Identify which cell holds the provided text, then report its [x, y] central coordinate. 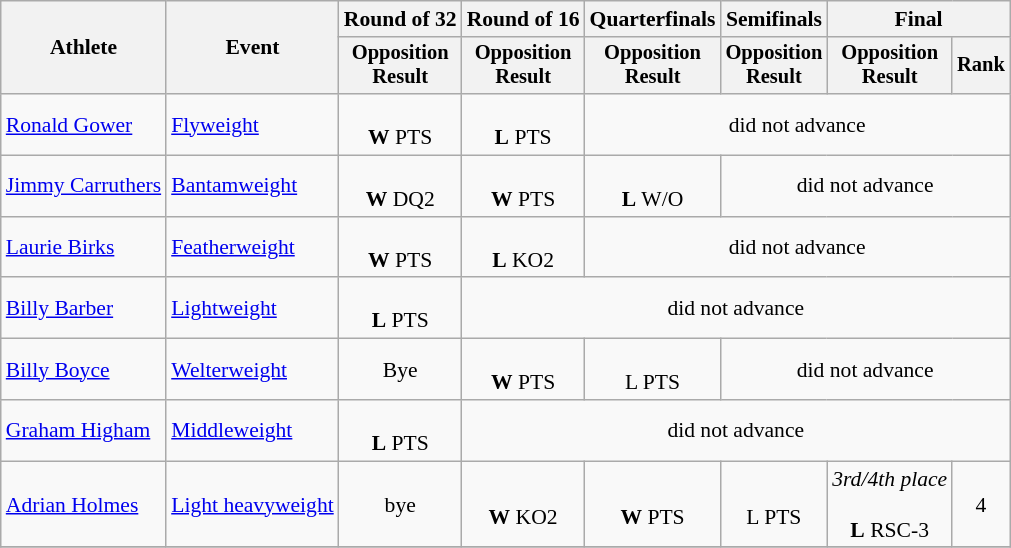
3rd/4th placeL RSC-3 [890, 504]
Lightweight [252, 308]
Middleweight [252, 430]
L KO2 [524, 248]
Featherweight [252, 248]
Adrian Holmes [84, 504]
Bye [400, 370]
Welterweight [252, 370]
Rank [981, 66]
W KO2 [524, 504]
Event [252, 48]
bye [400, 504]
Light heavyweight [252, 504]
Graham Higham [84, 430]
Ronald Gower [84, 124]
Billy Barber [84, 308]
Round of 16 [524, 19]
Athlete [84, 48]
Final [918, 19]
Semifinals [774, 19]
L W/O [653, 186]
Billy Boyce [84, 370]
Quarterfinals [653, 19]
Round of 32 [400, 19]
Laurie Birks [84, 248]
Jimmy Carruthers [84, 186]
Bantamweight [252, 186]
Flyweight [252, 124]
W DQ2 [400, 186]
4 [981, 504]
